Find where the given text appears and provide that cell's center as (x, y) coordinate. 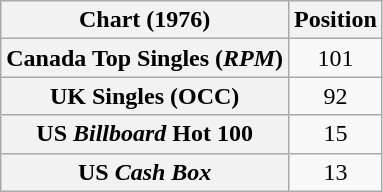
Position (336, 20)
US Cash Box (145, 172)
Chart (1976) (145, 20)
US Billboard Hot 100 (145, 134)
13 (336, 172)
UK Singles (OCC) (145, 96)
101 (336, 58)
92 (336, 96)
15 (336, 134)
Canada Top Singles (RPM) (145, 58)
